Provide the [X, Y] coordinate of the cell's center where the given text is located.  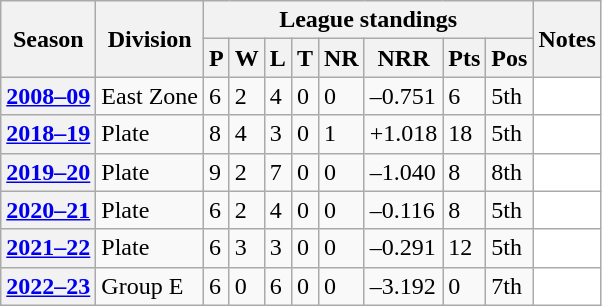
8th [510, 172]
Group E [150, 286]
1 [341, 134]
L [278, 58]
P [217, 58]
NR [341, 58]
Pts [464, 58]
2019–20 [48, 172]
2020–21 [48, 210]
Pos [510, 58]
2022–23 [48, 286]
–0.751 [404, 96]
9 [217, 172]
Division [150, 39]
League standings [368, 20]
–3.192 [404, 286]
NRR [404, 58]
East Zone [150, 96]
–0.291 [404, 248]
2018–19 [48, 134]
+1.018 [404, 134]
–1.040 [404, 172]
7 [278, 172]
Notes [567, 39]
T [304, 58]
W [246, 58]
12 [464, 248]
7th [510, 286]
–0.116 [404, 210]
2021–22 [48, 248]
Season [48, 39]
18 [464, 134]
2008–09 [48, 96]
